Identify which cell holds the provided text, then report its [X, Y] central coordinate. 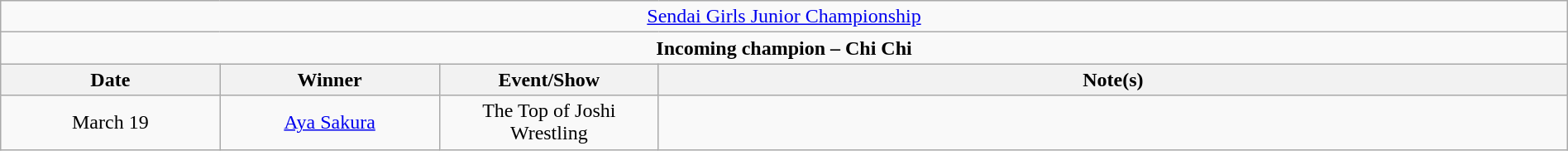
Event/Show [549, 80]
Aya Sakura [329, 123]
Sendai Girls Junior Championship [784, 17]
The Top of Joshi Wrestling [549, 123]
Winner [329, 80]
March 19 [111, 123]
Date [111, 80]
Note(s) [1113, 80]
Incoming champion – Chi Chi [784, 48]
